Output the (X, Y) coordinate of the center of the cell containing the given text.  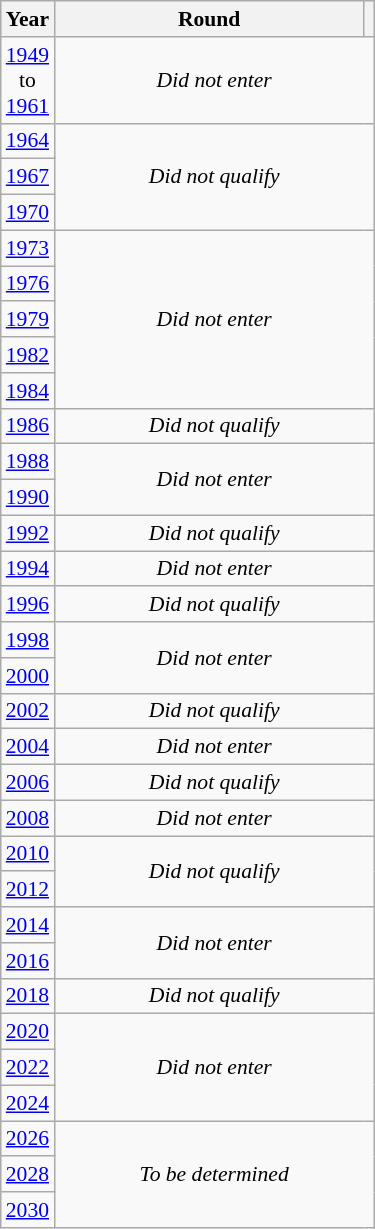
1964 (28, 141)
1990 (28, 498)
2010 (28, 854)
1988 (28, 462)
1998 (28, 640)
2024 (28, 1103)
To be determined (214, 1174)
1982 (28, 355)
2000 (28, 676)
2014 (28, 925)
2026 (28, 1139)
1979 (28, 320)
1976 (28, 284)
2028 (28, 1175)
1984 (28, 391)
1970 (28, 213)
1973 (28, 248)
2004 (28, 747)
1994 (28, 569)
2006 (28, 783)
2016 (28, 961)
2030 (28, 1210)
2018 (28, 996)
2022 (28, 1068)
2002 (28, 711)
1996 (28, 605)
Year (28, 19)
1986 (28, 426)
Round (209, 19)
2008 (28, 818)
1992 (28, 533)
1967 (28, 177)
1949to1961 (28, 80)
2012 (28, 890)
2020 (28, 1032)
